Search for the cell housing the specified text and yield its (X, Y) center coordinate. 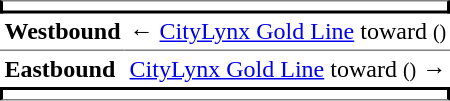
Westbound (62, 33)
Eastbound (62, 69)
